Identify which cell holds the provided text, then report its [X, Y] central coordinate. 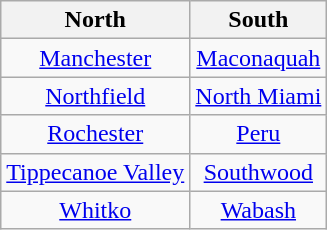
Whitko [96, 210]
Southwood [258, 172]
North Miami [258, 96]
Northfield [96, 96]
Manchester [96, 58]
North [96, 20]
Rochester [96, 134]
South [258, 20]
Maconaquah [258, 58]
Peru [258, 134]
Wabash [258, 210]
Tippecanoe Valley [96, 172]
